From the cell containing the given text, extract its center point as [X, Y] coordinate. 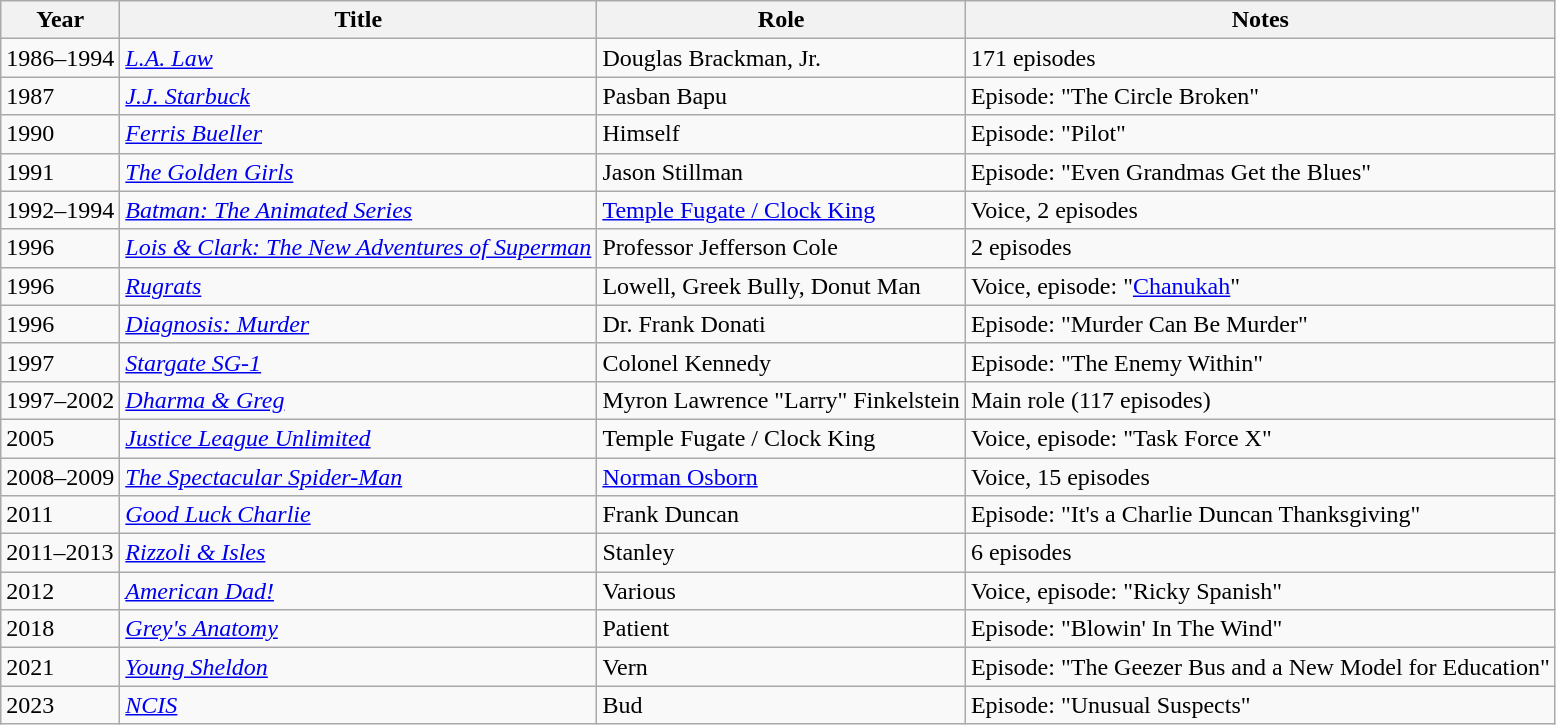
Voice, episode: "Chanukah" [1260, 286]
2018 [60, 629]
Various [782, 591]
2011 [60, 515]
Norman Osborn [782, 477]
1991 [60, 172]
Vern [782, 667]
Professor Jefferson Cole [782, 248]
Good Luck Charlie [358, 515]
Batman: The Animated Series [358, 210]
Episode: "The Geezer Bus and a New Model for Education" [1260, 667]
The Golden Girls [358, 172]
2011–2013 [60, 553]
The Spectacular Spider-Man [358, 477]
Episode: "The Enemy Within" [1260, 362]
NCIS [358, 705]
Episode: "Murder Can Be Murder" [1260, 324]
Voice, 15 episodes [1260, 477]
Episode: "Even Grandmas Get the Blues" [1260, 172]
1997 [60, 362]
Voice, 2 episodes [1260, 210]
Bud [782, 705]
Title [358, 20]
Episode: "The Circle Broken" [1260, 96]
Colonel Kennedy [782, 362]
Voice, episode: "Ricky Spanish" [1260, 591]
Patient [782, 629]
Young Sheldon [358, 667]
2023 [60, 705]
American Dad! [358, 591]
Diagnosis: Murder [358, 324]
171 episodes [1260, 58]
Pasban Bapu [782, 96]
Episode: "It's a Charlie Duncan Thanksgiving" [1260, 515]
Justice League Unlimited [358, 438]
Rugrats [358, 286]
Grey's Anatomy [358, 629]
6 episodes [1260, 553]
1987 [60, 96]
Voice, episode: "Task Force X" [1260, 438]
Ferris Bueller [358, 134]
Episode: "Unusual Suspects" [1260, 705]
1990 [60, 134]
Episode: "Pilot" [1260, 134]
Myron Lawrence "Larry" Finkelstein [782, 400]
Dr. Frank Donati [782, 324]
Jason Stillman [782, 172]
Year [60, 20]
Himself [782, 134]
Dharma & Greg [358, 400]
Episode: "Blowin' In The Wind" [1260, 629]
2 episodes [1260, 248]
1992–1994 [60, 210]
2005 [60, 438]
Notes [1260, 20]
Frank Duncan [782, 515]
1997–2002 [60, 400]
1986–1994 [60, 58]
2021 [60, 667]
Lois & Clark: The New Adventures of Superman [358, 248]
Main role (117 episodes) [1260, 400]
2008–2009 [60, 477]
Stargate SG-1 [358, 362]
L.A. Law [358, 58]
J.J. Starbuck [358, 96]
Douglas Brackman, Jr. [782, 58]
Role [782, 20]
2012 [60, 591]
Rizzoli & Isles [358, 553]
Lowell, Greek Bully, Donut Man [782, 286]
Stanley [782, 553]
